For the text-containing cell, return its midpoint in (X, Y) coordinate format. 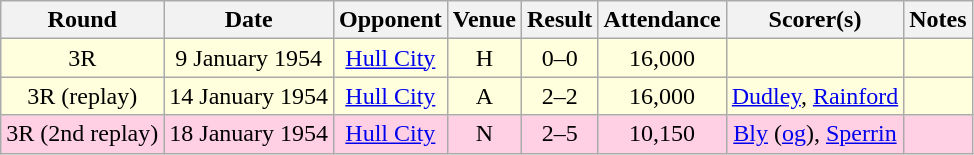
Venue (484, 20)
Opponent (390, 20)
14 January 1954 (249, 96)
Attendance (662, 20)
3R (82, 58)
9 January 1954 (249, 58)
Dudley, Rainford (814, 96)
A (484, 96)
10,150 (662, 134)
Result (559, 20)
18 January 1954 (249, 134)
Scorer(s) (814, 20)
3R (2nd replay) (82, 134)
3R (replay) (82, 96)
H (484, 58)
Round (82, 20)
2–5 (559, 134)
0–0 (559, 58)
2–2 (559, 96)
Notes (938, 20)
Bly (og), Sperrin (814, 134)
Date (249, 20)
N (484, 134)
